Output the [X, Y] coordinate of the center of the cell containing the given text.  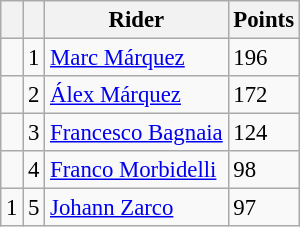
Johann Zarco [136, 208]
Francesco Bagnaia [136, 133]
196 [264, 58]
3 [34, 133]
Points [264, 20]
97 [264, 208]
Álex Márquez [136, 95]
Franco Morbidelli [136, 170]
5 [34, 208]
98 [264, 170]
4 [34, 170]
124 [264, 133]
Marc Márquez [136, 58]
Rider [136, 20]
172 [264, 95]
2 [34, 95]
